For the text-containing cell, return its midpoint in [X, Y] coordinate format. 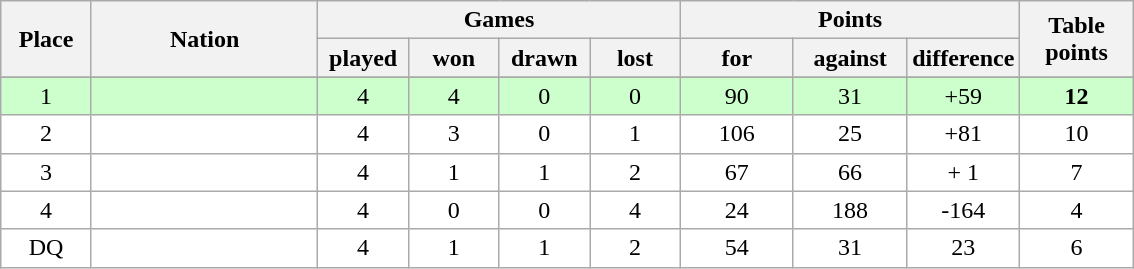
played [364, 58]
188 [850, 210]
12 [1076, 96]
6 [1076, 248]
24 [736, 210]
for [736, 58]
-164 [964, 210]
against [850, 58]
difference [964, 58]
Place [46, 39]
Games [499, 20]
Tablepoints [1076, 39]
DQ [46, 248]
Nation [204, 39]
66 [850, 172]
67 [736, 172]
90 [736, 96]
drawn [544, 58]
10 [1076, 134]
25 [850, 134]
+59 [964, 96]
lost [636, 58]
Points [850, 20]
23 [964, 248]
7 [1076, 172]
54 [736, 248]
106 [736, 134]
won [454, 58]
+ 1 [964, 172]
+81 [964, 134]
